From the cell containing the given text, extract its center point as [X, Y] coordinate. 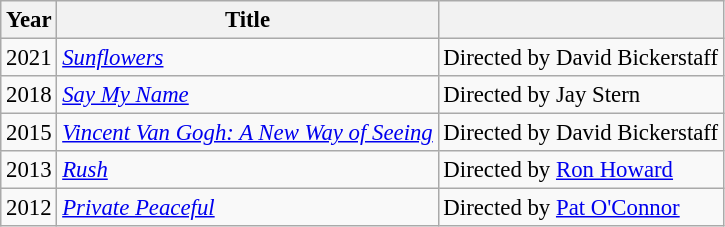
Say My Name [248, 95]
2012 [29, 208]
2021 [29, 58]
Vincent Van Gogh: A New Way of Seeing [248, 133]
Sunflowers [248, 58]
Year [29, 20]
Directed by Jay Stern [580, 95]
Directed by Pat O'Connor [580, 208]
2015 [29, 133]
Directed by Ron Howard [580, 170]
Rush [248, 170]
2018 [29, 95]
Private Peaceful [248, 208]
2013 [29, 170]
Title [248, 20]
